Locate the cell with the specified text and output its (x, y) center coordinate. 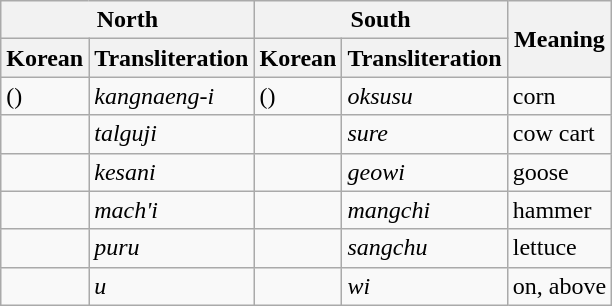
mach'i (172, 210)
geowi (424, 172)
hammer (559, 210)
cow cart (559, 134)
corn (559, 96)
kangnaeng-i (172, 96)
Meaning (559, 39)
sure (424, 134)
u (172, 286)
lettuce (559, 248)
North (128, 20)
puru (172, 248)
on, above (559, 286)
mangchi (424, 210)
goose (559, 172)
oksusu (424, 96)
kesani (172, 172)
talguji (172, 134)
wi (424, 286)
sangchu (424, 248)
South (380, 20)
